Provide the (x, y) coordinate of the cell's center where the given text is located.  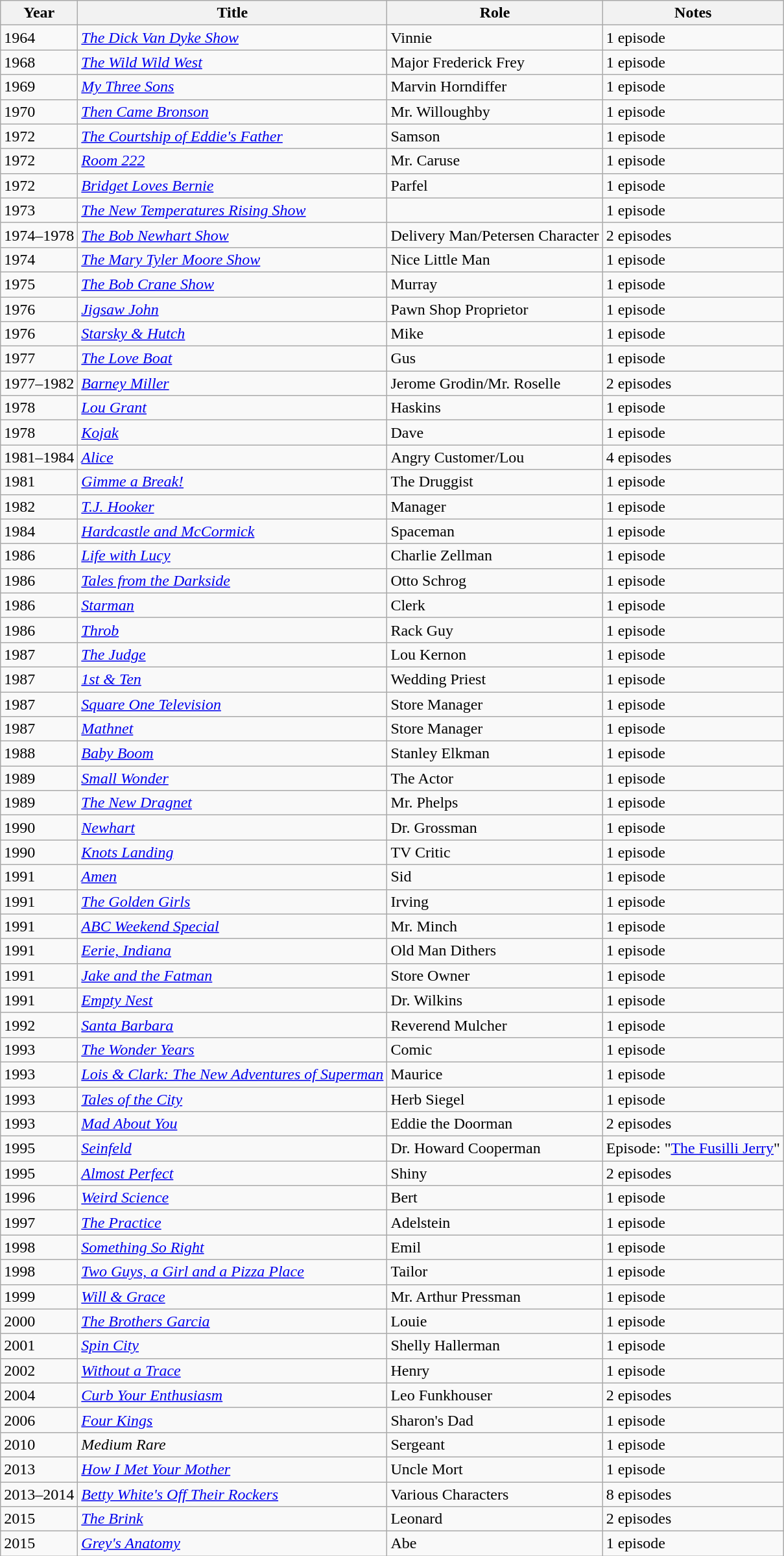
The Judge (232, 654)
Title (232, 13)
2013–2014 (39, 1494)
Dr. Wilkins (495, 1000)
Shiny (495, 1173)
The Love Boat (232, 359)
Knots Landing (232, 852)
Eerie, Indiana (232, 951)
Curb Your Enthusiasm (232, 1395)
Empty Nest (232, 1000)
Mr. Minch (495, 926)
Wedding Priest (495, 679)
2013 (39, 1469)
Various Characters (495, 1494)
Samson (495, 136)
Reverend Mulcher (495, 1025)
Two Guys, a Girl and a Pizza Place (232, 1272)
Otto Schrog (495, 581)
Store Owner (495, 975)
Louie (495, 1321)
1964 (39, 38)
1974 (39, 259)
The New Dragnet (232, 803)
Leonard (495, 1519)
Mr. Willoughby (495, 112)
Then Came Bronson (232, 112)
Haskins (495, 408)
Gus (495, 359)
Weird Science (232, 1198)
2004 (39, 1395)
Tales of the City (232, 1099)
Lou Kernon (495, 654)
ABC Weekend Special (232, 926)
The Bob Newhart Show (232, 235)
1997 (39, 1223)
The Wonder Years (232, 1049)
Year (39, 13)
1973 (39, 210)
1977–1982 (39, 383)
Mr. Phelps (495, 803)
Mr. Arthur Pressman (495, 1297)
Small Wonder (232, 778)
Jake and the Fatman (232, 975)
The Brothers Garcia (232, 1321)
Bridget Loves Bernie (232, 186)
2001 (39, 1346)
Something So Right (232, 1247)
Lou Grant (232, 408)
Stanley Elkman (495, 754)
Dr. Grossman (495, 828)
The Brink (232, 1519)
Spaceman (495, 531)
Maurice (495, 1074)
2006 (39, 1420)
1968 (39, 62)
Parfel (495, 186)
Mathnet (232, 729)
Mad About You (232, 1124)
My Three Sons (232, 87)
Sid (495, 877)
Amen (232, 877)
Baby Boom (232, 754)
Square One Television (232, 704)
Room 222 (232, 161)
1982 (39, 507)
Herb Siegel (495, 1099)
Charlie Zellman (495, 556)
TV Critic (495, 852)
Will & Grace (232, 1297)
Eddie the Doorman (495, 1124)
The New Temperatures Rising Show (232, 210)
Jerome Grodin/Mr. Roselle (495, 383)
Vinnie (495, 38)
1969 (39, 87)
Kojak (232, 433)
Seinfeld (232, 1149)
Life with Lucy (232, 556)
Old Man Dithers (495, 951)
Manager (495, 507)
Abe (495, 1544)
Dave (495, 433)
1981–1984 (39, 457)
Murray (495, 284)
2002 (39, 1370)
4 episodes (693, 457)
Four Kings (232, 1420)
Role (495, 13)
The Bob Crane Show (232, 284)
The Mary Tyler Moore Show (232, 259)
The Wild Wild West (232, 62)
Grey's Anatomy (232, 1544)
8 episodes (693, 1494)
Throb (232, 630)
2010 (39, 1444)
Medium Rare (232, 1444)
Pawn Shop Proprietor (495, 309)
Rack Guy (495, 630)
Leo Funkhouser (495, 1395)
Almost Perfect (232, 1173)
1996 (39, 1198)
1992 (39, 1025)
1st & Ten (232, 679)
Mike (495, 334)
Mr. Caruse (495, 161)
Betty White's Off Their Rockers (232, 1494)
Barney Miller (232, 383)
Delivery Man/Petersen Character (495, 235)
Bert (495, 1198)
Lois & Clark: The New Adventures of Superman (232, 1074)
Newhart (232, 828)
Sharon's Dad (495, 1420)
Clerk (495, 605)
1999 (39, 1297)
Spin City (232, 1346)
Nice Little Man (495, 259)
How I Met Your Mother (232, 1469)
Starman (232, 605)
Santa Barbara (232, 1025)
Emil (495, 1247)
The Druggist (495, 482)
Major Frederick Frey (495, 62)
Adelstein (495, 1223)
The Golden Girls (232, 902)
Tales from the Darkside (232, 581)
1975 (39, 284)
Angry Customer/Lou (495, 457)
Dr. Howard Cooperman (495, 1149)
The Dick Van Dyke Show (232, 38)
2000 (39, 1321)
Shelly Hallerman (495, 1346)
1988 (39, 754)
Jigsaw John (232, 309)
Comic (495, 1049)
1977 (39, 359)
Marvin Horndiffer (495, 87)
Notes (693, 13)
1970 (39, 112)
Sergeant (495, 1444)
Hardcastle and McCormick (232, 531)
1974–1978 (39, 235)
Irving (495, 902)
Without a Trace (232, 1370)
The Actor (495, 778)
Henry (495, 1370)
Gimme a Break! (232, 482)
Episode: "The Fusilli Jerry" (693, 1149)
T.J. Hooker (232, 507)
Starsky & Hutch (232, 334)
1984 (39, 531)
1981 (39, 482)
The Practice (232, 1223)
The Courtship of Eddie's Father (232, 136)
Alice (232, 457)
Uncle Mort (495, 1469)
Tailor (495, 1272)
